For the text-containing cell, return its midpoint in [X, Y] coordinate format. 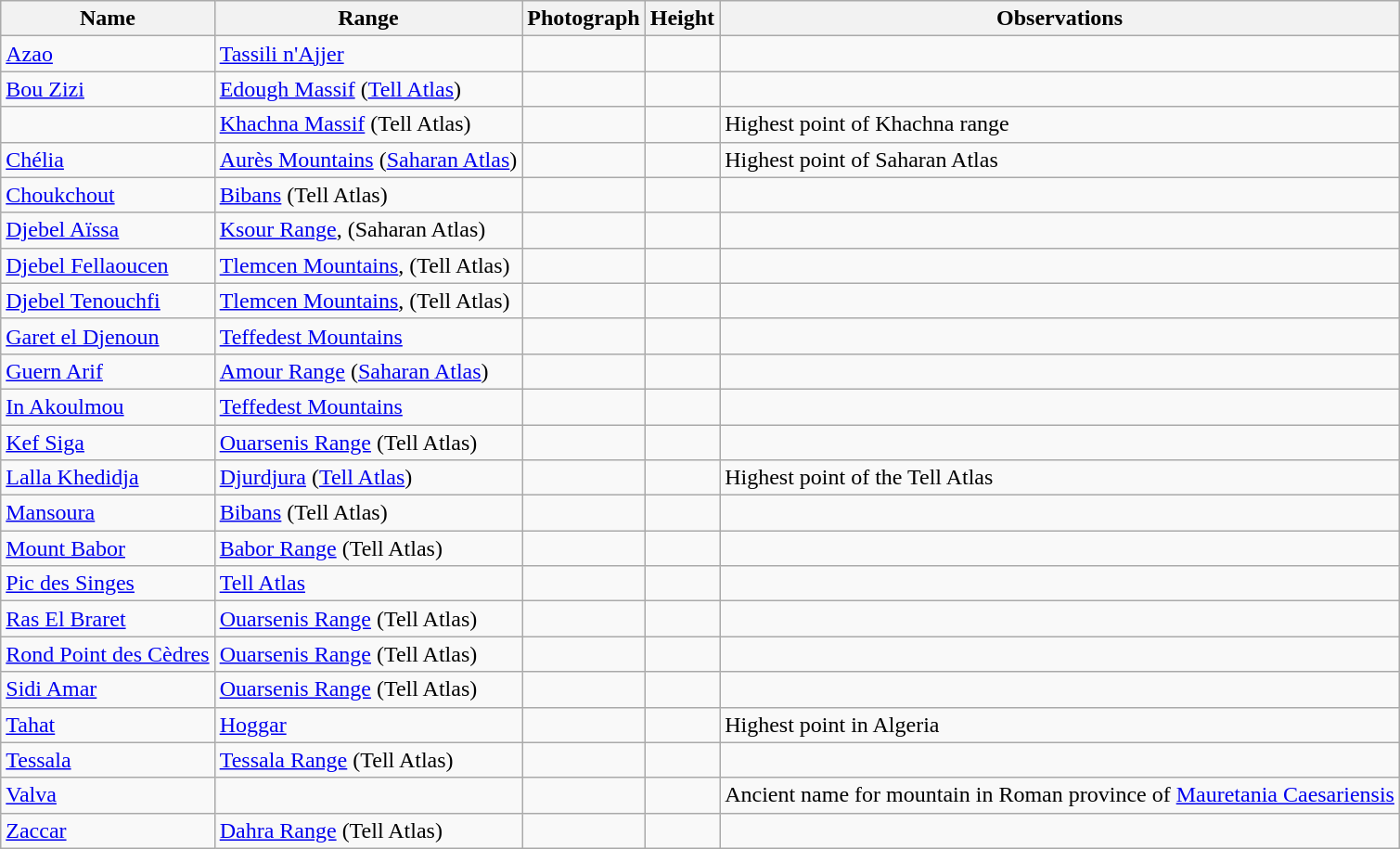
Lalla Khedidja [108, 478]
Ras El Braret [108, 619]
Photograph [584, 19]
Hoggar [368, 725]
Mount Babor [108, 548]
Valva [108, 795]
Khachna Massif (Tell Atlas) [368, 124]
Highest point of Khachna range [1060, 124]
Azao [108, 54]
Tessala [108, 760]
Pic des Singes [108, 584]
Highest point of Saharan Atlas [1060, 160]
In Akoulmou [108, 406]
Kef Siga [108, 443]
Range [368, 19]
Amour Range (Saharan Atlas) [368, 371]
Aurès Mountains (Saharan Atlas) [368, 160]
Dahra Range (Tell Atlas) [368, 830]
Djurdjura (Tell Atlas) [368, 478]
Name [108, 19]
Highest point of the Tell Atlas [1060, 478]
Bou Zizi [108, 89]
Tassili n'Ajjer [368, 54]
Djebel Aïssa [108, 230]
Ancient name for mountain in Roman province of Mauretania Caesariensis [1060, 795]
Rond Point des Cèdres [108, 654]
Ksour Range, (Saharan Atlas) [368, 230]
Tell Atlas [368, 584]
Djebel Tenouchfi [108, 301]
Highest point in Algeria [1060, 725]
Tahat [108, 725]
Choukchout [108, 195]
Babor Range (Tell Atlas) [368, 548]
Garet el Djenoun [108, 336]
Guern Arif [108, 371]
Height [682, 19]
Djebel Fellaoucen [108, 265]
Observations [1060, 19]
Sidi Amar [108, 689]
Edough Massif (Tell Atlas) [368, 89]
Zaccar [108, 830]
Mansoura [108, 513]
Tessala Range (Tell Atlas) [368, 760]
Chélia [108, 160]
